For the text-containing cell, return its midpoint in (x, y) coordinate format. 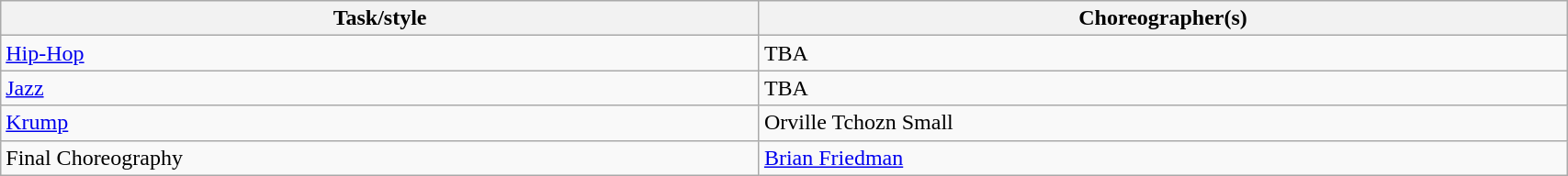
Task/style (380, 18)
Hip-Hop (380, 53)
Final Choreography (380, 158)
Orville Tchozn Small (1163, 123)
Krump (380, 123)
Brian Friedman (1163, 158)
Jazz (380, 88)
Choreographer(s) (1163, 18)
